Determine the [x, y] coordinate at the center of the cell enclosing the given text.  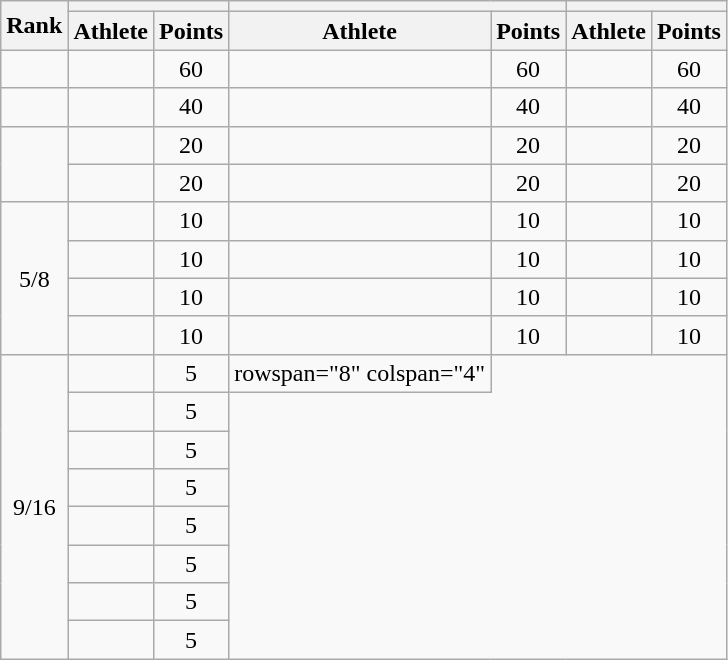
9/16 [34, 506]
5/8 [34, 278]
Rank [34, 26]
rowspan="8" colspan="4" [360, 373]
